Identify which cell holds the provided text, then report its (X, Y) central coordinate. 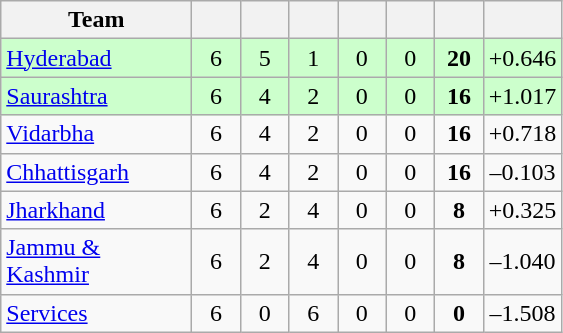
Jharkhand (96, 210)
–0.103 (522, 172)
+1.017 (522, 96)
Team (96, 20)
Saurashtra (96, 96)
Chhattisgarh (96, 172)
1 (314, 58)
+0.718 (522, 134)
+0.325 (522, 210)
5 (264, 58)
–1.508 (522, 313)
+0.646 (522, 58)
20 (460, 58)
Hyderabad (96, 58)
Services (96, 313)
Jammu & Kashmir (96, 262)
–1.040 (522, 262)
Vidarbha (96, 134)
